From the cell containing the given text, extract its center point as (x, y) coordinate. 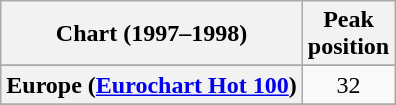
Europe (Eurochart Hot 100) (152, 85)
Chart (1997–1998) (152, 34)
Peakposition (348, 34)
32 (348, 85)
